Provide the (x, y) coordinate of the cell's center where the given text is located.  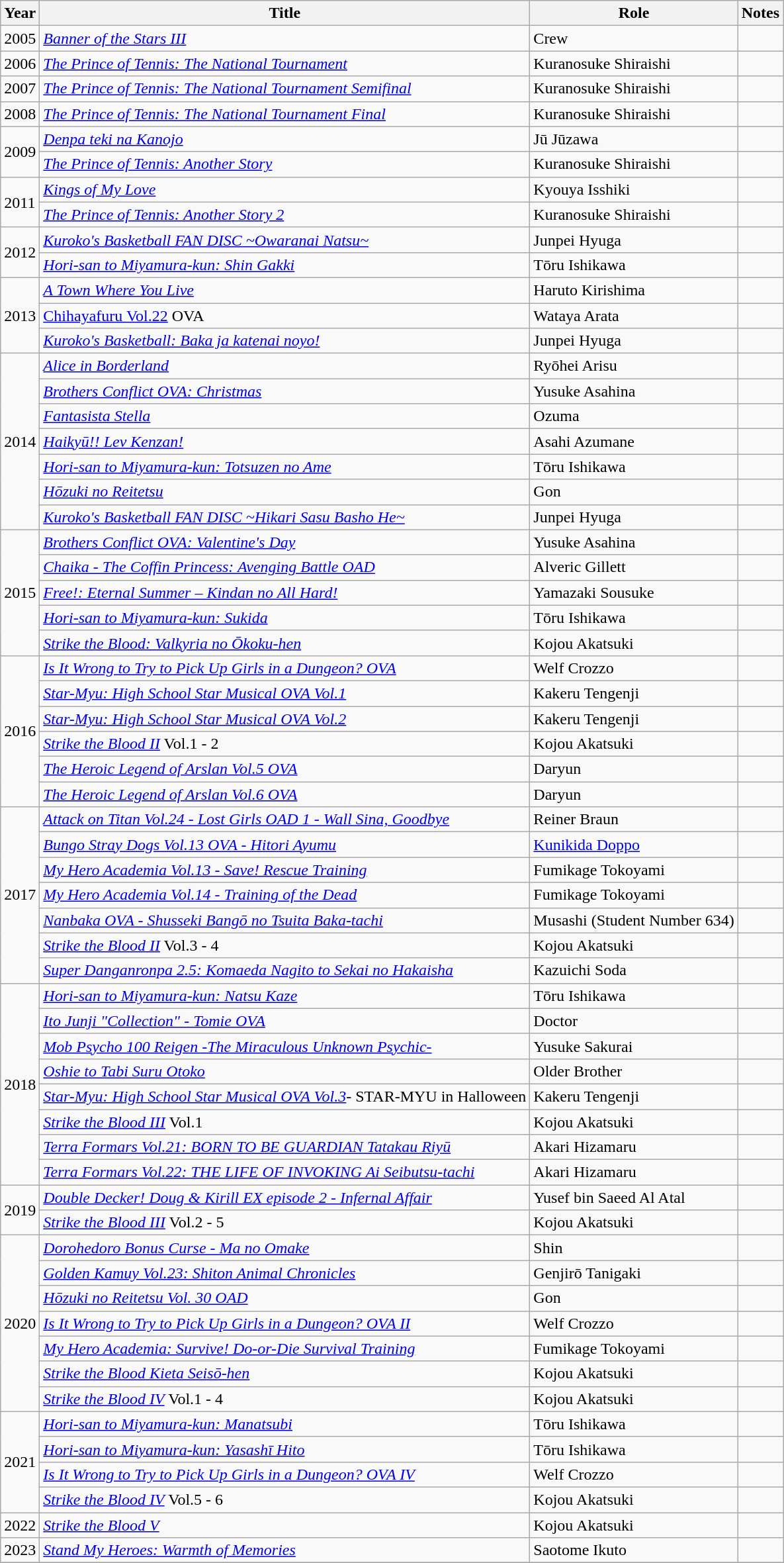
Chaika - The Coffin Princess: Avenging Battle OAD (284, 567)
Golden Kamuy Vol.23: Shiton Animal Chronicles (284, 1273)
Kings of My Love (284, 189)
Kuroko's Basketball FAN DISC ~Owaranai Natsu~ (284, 240)
Hori-san to Miyamura-kun: Totsuzen no Ame (284, 467)
2012 (20, 252)
Stand My Heroes: Warmth of Memories (284, 1550)
Star-Myu: High School Star Musical OVA Vol.1 (284, 693)
Is It Wrong to Try to Pick Up Girls in a Dungeon? OVA IV (284, 1474)
Kyouya Isshiki (634, 189)
2016 (20, 731)
Strike the Blood II Vol.3 - 4 (284, 945)
Year (20, 13)
Hori-san to Miyamura-kun: Natsu Kaze (284, 996)
Title (284, 13)
2009 (20, 152)
Terra Formars Vol.22: THE LIFE OF INVOKING Ai Seibutsu-tachi (284, 1172)
My Hero Academia Vol.14 - Training of the Dead (284, 895)
Strike the Blood IV Vol.1 - 4 (284, 1399)
Mob Psycho 100 Reigen -The Miraculous Unknown Psychic- (284, 1046)
The Prince of Tennis: The National Tournament Semifinal (284, 89)
Kunikida Doppo (634, 845)
2023 (20, 1550)
Dorohedoro Bonus Curse - Ma no Omake (284, 1248)
The Prince of Tennis: Another Story (284, 164)
Star-Myu: High School Star Musical OVA Vol.3- STAR-MYU in Halloween (284, 1096)
Ozuma (634, 416)
2021 (20, 1462)
Ryōhei Arisu (634, 366)
Star-Myu: High School Star Musical OVA Vol.2 (284, 718)
Alveric Gillett (634, 567)
Strike the Blood II Vol.1 - 2 (284, 744)
My Hero Academia Vol.13 - Save! Rescue Training (284, 870)
Jū Jūzawa (634, 139)
Free!: Eternal Summer – Kindan no All Hard! (284, 592)
Attack on Titan Vol.24 - Lost Girls OAD 1 - Wall Sina, Goodbye (284, 820)
Ito Junji "Collection" - Tomie OVA (284, 1021)
Strike the Blood III Vol.2 - 5 (284, 1223)
Hōzuki no Reitetsu (284, 492)
Yusef bin Saeed Al Atal (634, 1198)
Kazuichi Soda (634, 971)
Yusuke Sakurai (634, 1046)
2018 (20, 1084)
Haikyū!! Lev Kenzan! (284, 442)
Hori-san to Miyamura-kun: Shin Gakki (284, 265)
Strike the Blood III Vol.1 (284, 1122)
Strike the Blood IV Vol.5 - 6 (284, 1499)
Reiner Braun (634, 820)
Is It Wrong to Try to Pick Up Girls in a Dungeon? OVA (284, 668)
Chihayafuru Vol.22 OVA (284, 316)
2022 (20, 1525)
Notes (760, 13)
Hori-san to Miyamura-kun: Sukida (284, 618)
2006 (20, 64)
Kuroko's Basketball FAN DISC ~Hikari Sasu Basho He~ (284, 517)
Denpa teki na Kanojo (284, 139)
Wataya Arata (634, 316)
Shin (634, 1248)
The Prince of Tennis: The National Tournament Final (284, 114)
Terra Formars Vol.21: BORN TO BE GUARDIAN Tatakau Riyū (284, 1147)
2005 (20, 38)
Yamazaki Sousuke (634, 592)
2019 (20, 1210)
2008 (20, 114)
Nanbaka OVA - Shusseki Bangō no Tsuita Baka-tachi (284, 920)
2014 (20, 442)
Doctor (634, 1021)
2020 (20, 1323)
Double Decker! Doug & Kirill EX episode 2 - Infernal Affair (284, 1198)
Fantasista Stella (284, 416)
2007 (20, 89)
The Prince of Tennis: The National Tournament (284, 64)
A Town Where You Live (284, 290)
The Prince of Tennis: Another Story 2 (284, 214)
Older Brother (634, 1071)
Alice in Borderland (284, 366)
2015 (20, 592)
2011 (20, 202)
My Hero Academia: Survive! Do-or-Die Survival Training (284, 1349)
The Heroic Legend of Arslan Vol.5 OVA (284, 769)
Is It Wrong to Try to Pick Up Girls in a Dungeon? OVA II (284, 1323)
Hōzuki no Reitetsu Vol. 30 OAD (284, 1298)
Saotome Ikuto (634, 1550)
Hori-san to Miyamura-kun: Yasashī Hito (284, 1449)
Super Danganronpa 2.5: Komaeda Nagito to Sekai no Hakaisha (284, 971)
Asahi Azumane (634, 442)
Genjirō Tanigaki (634, 1273)
Oshie to Tabi Suru Otoko (284, 1071)
Hori-san to Miyamura-kun: Manatsubi (284, 1424)
2017 (20, 895)
Strike the Blood Kieta Seisō-hen (284, 1374)
Strike the Blood: Valkyria no Ōkoku-hen (284, 643)
2013 (20, 315)
Role (634, 13)
Brothers Conflict OVA: Valentine's Day (284, 542)
Haruto Kirishima (634, 290)
Musashi (Student Number 634) (634, 920)
The Heroic Legend of Arslan Vol.6 OVA (284, 794)
Strike the Blood V (284, 1525)
Brothers Conflict OVA: Christmas (284, 391)
Crew (634, 38)
Banner of the Stars III (284, 38)
Bungo Stray Dogs Vol.13 OVA - Hitori Ayumu (284, 845)
Kuroko's Basketball: Baka ja katenai noyo! (284, 341)
